Find where the given text appears and provide that cell's center as [X, Y] coordinate. 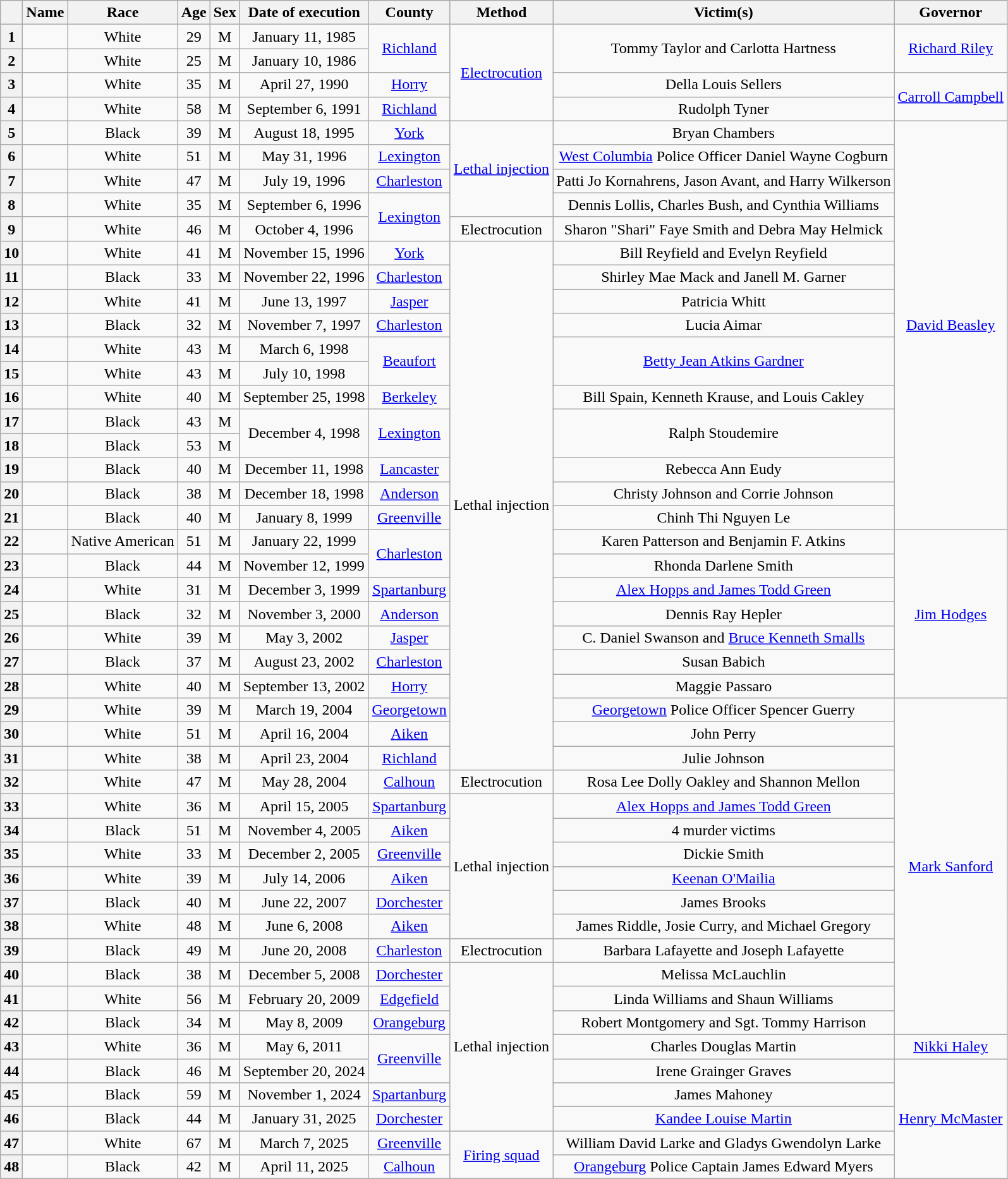
Bryan Chambers [724, 133]
Linda Williams and Shaun Williams [724, 998]
Georgetown [410, 710]
October 4, 1996 [304, 229]
November 1, 2024 [304, 1095]
16 [11, 397]
April 27, 1990 [304, 85]
Sex [225, 13]
December 18, 1998 [304, 493]
Susan Babich [724, 662]
August 23, 2002 [304, 662]
December 11, 1998 [304, 469]
Betty Jean Atkins Gardner [724, 361]
Karen Patterson and Benjamin F. Atkins [724, 541]
January 11, 1985 [304, 37]
July 19, 1996 [304, 181]
Rosa Lee Dolly Oakley and Shannon Mellon [724, 782]
1 [11, 37]
30 [11, 734]
12 [11, 301]
23 [11, 565]
C. Daniel Swanson and Bruce Kenneth Smalls [724, 638]
67 [193, 1143]
5 [11, 133]
Jim Hodges [950, 614]
April 23, 2004 [304, 758]
May 3, 2002 [304, 638]
September 6, 1996 [304, 205]
18 [11, 445]
Lancaster [410, 469]
Christy Johnson and Corrie Johnson [724, 493]
10 [11, 253]
Maggie Passaro [724, 686]
Governor [950, 13]
Mark Sanford [950, 867]
8 [11, 205]
April 11, 2025 [304, 1167]
2 [11, 61]
4 murder victims [724, 830]
July 14, 2006 [304, 878]
January 31, 2025 [304, 1119]
Chinh Thi Nguyen Le [724, 517]
6 [11, 157]
Henry McMaster [950, 1119]
David Beasley [950, 325]
May 8, 2009 [304, 1022]
June 6, 2008 [304, 926]
Julie Johnson [724, 758]
Edgefield [410, 998]
19 [11, 469]
March 19, 2004 [304, 710]
Dennis Ray Hepler [724, 614]
Dennis Lollis, Charles Bush, and Cynthia Williams [724, 205]
March 6, 1998 [304, 349]
Victim(s) [724, 13]
Robert Montgomery and Sgt. Tommy Harrison [724, 1022]
Ralph Stoudemire [724, 433]
45 [11, 1095]
Melissa McLauchlin [724, 974]
September 6, 1991 [304, 109]
August 18, 1995 [304, 133]
December 2, 2005 [304, 854]
December 3, 1999 [304, 589]
14 [11, 349]
9 [11, 229]
September 20, 2024 [304, 1071]
February 20, 2009 [304, 998]
11 [11, 277]
James Riddle, Josie Curry, and Michael Gregory [724, 926]
Irene Grainger Graves [724, 1071]
59 [193, 1095]
Della Louis Sellers [724, 85]
26 [11, 638]
Name [46, 13]
27 [11, 662]
January 8, 1999 [304, 517]
January 10, 1986 [304, 61]
September 25, 1998 [304, 397]
West Columbia Police Officer Daniel Wayne Cogburn [724, 157]
7 [11, 181]
December 4, 1998 [304, 433]
Tommy Taylor and Carlotta Hartness [724, 49]
June 22, 2007 [304, 902]
November 12, 1999 [304, 565]
21 [11, 517]
Date of execution [304, 13]
November 7, 1997 [304, 325]
March 7, 2025 [304, 1143]
James Mahoney [724, 1095]
Kandee Louise Martin [724, 1119]
4 [11, 109]
William David Larke and Gladys Gwendolyn Larke [724, 1143]
Sharon "Shari" Faye Smith and Debra May Helmick [724, 229]
Firing squad [501, 1155]
Orangeburg Police Captain James Edward Myers [724, 1167]
December 5, 2008 [304, 974]
James Brooks [724, 902]
Patti Jo Kornahrens, Jason Avant, and Harry Wilkerson [724, 181]
John Perry [724, 734]
22 [11, 541]
3 [11, 85]
November 3, 2000 [304, 614]
Nikki Haley [950, 1046]
Georgetown Police Officer Spencer Guerry [724, 710]
April 16, 2004 [304, 734]
Race [123, 13]
May 28, 2004 [304, 782]
May 31, 1996 [304, 157]
Bill Reyfield and Evelyn Reyfield [724, 253]
17 [11, 421]
Keenan O'Mailia [724, 878]
July 10, 1998 [304, 373]
28 [11, 686]
53 [193, 445]
County [410, 13]
November 4, 2005 [304, 830]
20 [11, 493]
Patricia Whitt [724, 301]
November 22, 1996 [304, 277]
Dickie Smith [724, 854]
Lucia Aimar [724, 325]
May 6, 2011 [304, 1046]
January 22, 1999 [304, 541]
15 [11, 373]
Beaufort [410, 361]
Native American [123, 541]
April 15, 2005 [304, 806]
Charles Douglas Martin [724, 1046]
Shirley Mae Mack and Janell M. Garner [724, 277]
June 20, 2008 [304, 950]
November 15, 1996 [304, 253]
Berkeley [410, 397]
Carroll Campbell [950, 97]
13 [11, 325]
Barbara Lafayette and Joseph Lafayette [724, 950]
September 13, 2002 [304, 686]
Richard Riley [950, 49]
49 [193, 950]
56 [193, 998]
Method [501, 13]
Rebecca Ann Eudy [724, 469]
Orangeburg [410, 1022]
58 [193, 109]
Rudolph Tyner [724, 109]
24 [11, 589]
June 13, 1997 [304, 301]
Rhonda Darlene Smith [724, 565]
Age [193, 13]
Bill Spain, Kenneth Krause, and Louis Cakley [724, 397]
